Return [x, y] of the center of cell containing provided text 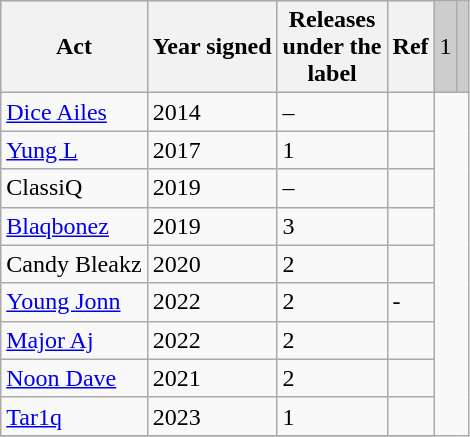
2021 [212, 378]
Blaqbonez [74, 226]
- [410, 302]
2014 [212, 112]
Young Jonn [74, 302]
3 [332, 226]
2023 [212, 416]
Act [74, 47]
2017 [212, 150]
2020 [212, 264]
Tar1q [74, 416]
Dice Ailes [74, 112]
ClassiQ [74, 188]
Noon Dave [74, 378]
Yung L [74, 150]
Ref [410, 47]
Candy Bleakz [74, 264]
Major Aj [74, 340]
Year signed [212, 47]
Releases under the label [332, 47]
